Provide the (x, y) coordinate of the cell's center where the given text is located.  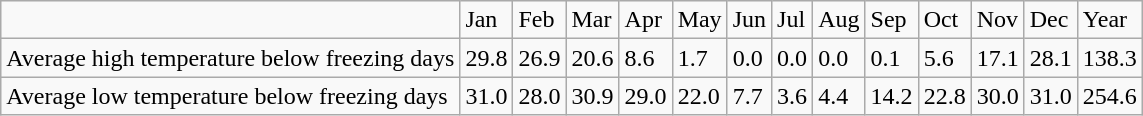
22.0 (700, 96)
May (700, 20)
Jul (792, 20)
7.7 (749, 96)
26.9 (540, 58)
22.8 (944, 96)
Feb (540, 20)
5.6 (944, 58)
29.8 (486, 58)
3.6 (792, 96)
28.1 (1050, 58)
14.2 (892, 96)
Sep (892, 20)
Average high temperature below freezing days (230, 58)
Nov (998, 20)
254.6 (1110, 96)
28.0 (540, 96)
Jun (749, 20)
29.0 (646, 96)
17.1 (998, 58)
1.7 (700, 58)
Jan (486, 20)
Apr (646, 20)
Oct (944, 20)
8.6 (646, 58)
Dec (1050, 20)
138.3 (1110, 58)
30.0 (998, 96)
4.4 (839, 96)
0.1 (892, 58)
20.6 (592, 58)
Year (1110, 20)
Mar (592, 20)
30.9 (592, 96)
Aug (839, 20)
Average low temperature below freezing days (230, 96)
